Detect which cell encompasses the target text, then output its [X, Y] center coordinate. 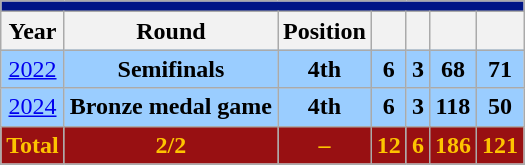
71 [500, 69]
2024 [33, 107]
2/2 [170, 145]
12 [388, 145]
Bronze medal game [170, 107]
121 [500, 145]
50 [500, 107]
– [325, 145]
118 [452, 107]
Total [33, 145]
186 [452, 145]
Semifinals [170, 69]
Position [325, 31]
Year [33, 31]
Round [170, 31]
2022 [33, 69]
68 [452, 69]
